Search for the cell housing the specified text and yield its [x, y] center coordinate. 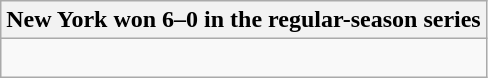
New York won 6–0 in the regular-season series [244, 20]
